Locate the cell with the specified text and output its (x, y) center coordinate. 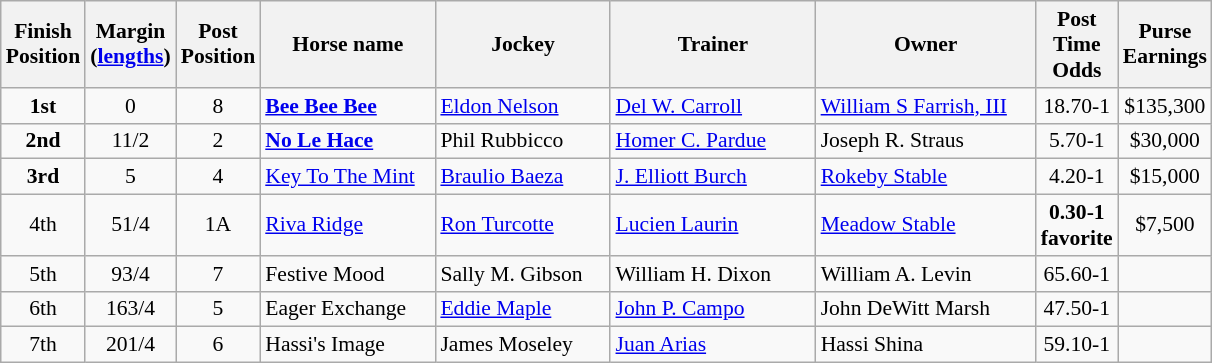
0 (130, 106)
6 (218, 345)
William H. Dixon (712, 274)
11/2 (130, 141)
7 (218, 274)
1st (43, 106)
201/4 (130, 345)
Eager Exchange (348, 309)
Trainer (712, 44)
8 (218, 106)
Del W. Carroll (712, 106)
1A (218, 226)
Sally M. Gibson (522, 274)
Finish Position (43, 44)
Riva Ridge (348, 226)
Festive Mood (348, 274)
Key To The Mint (348, 177)
PostPosition (218, 44)
7th (43, 345)
Horse name (348, 44)
Braulio Baeza (522, 177)
$135,300 (1165, 106)
3rd (43, 177)
John P. Campo (712, 309)
5th (43, 274)
Joseph R. Straus (926, 141)
4.20-1 (1077, 177)
4th (43, 226)
5.70-1 (1077, 141)
93/4 (130, 274)
0.30-1 favorite (1077, 226)
$15,000 (1165, 177)
$30,000 (1165, 141)
Homer C. Pardue (712, 141)
Owner (926, 44)
Lucien Laurin (712, 226)
William A. Levin (926, 274)
William S Farrish, III (926, 106)
Rokeby Stable (926, 177)
James Moseley (522, 345)
Jockey (522, 44)
65.60-1 (1077, 274)
Phil Rubbicco (522, 141)
18.70-1 (1077, 106)
4 (218, 177)
Meadow Stable (926, 226)
2 (218, 141)
PurseEarnings (1165, 44)
John DeWitt Marsh (926, 309)
Hassi Shina (926, 345)
Eddie Maple (522, 309)
47.50-1 (1077, 309)
Hassi's Image (348, 345)
Juan Arias (712, 345)
No Le Hace (348, 141)
PostTime Odds (1077, 44)
Bee Bee Bee (348, 106)
$7,500 (1165, 226)
6th (43, 309)
163/4 (130, 309)
2nd (43, 141)
Margin (lengths) (130, 44)
59.10-1 (1077, 345)
Ron Turcotte (522, 226)
51/4 (130, 226)
Eldon Nelson (522, 106)
J. Elliott Burch (712, 177)
